Identify which cell holds the provided text, then report its [X, Y] central coordinate. 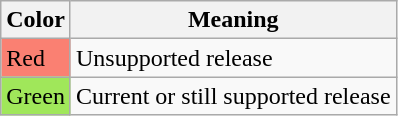
Red [36, 58]
Unsupported release [233, 58]
Meaning [233, 20]
Color [36, 20]
Current or still supported release [233, 96]
Green [36, 96]
